Provide the [X, Y] coordinate of the cell's center where the given text is located.  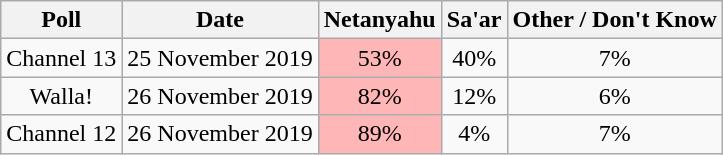
4% [474, 134]
82% [380, 96]
Date [220, 20]
12% [474, 96]
Poll [62, 20]
40% [474, 58]
Walla! [62, 96]
25 November 2019 [220, 58]
Netanyahu [380, 20]
Other / Don't Know [614, 20]
Sa'ar [474, 20]
6% [614, 96]
89% [380, 134]
Channel 13 [62, 58]
53% [380, 58]
Channel 12 [62, 134]
